Output the (X, Y) coordinate of the center of the cell containing the given text.  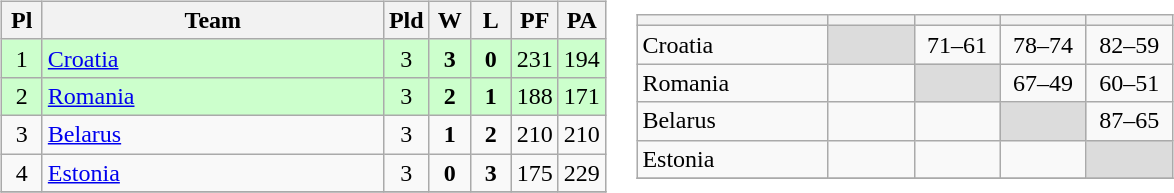
L (490, 20)
71–61 (957, 45)
188 (534, 96)
PF (534, 20)
PA (582, 20)
60–51 (1129, 83)
Pl (22, 20)
Pld (406, 20)
82–59 (1129, 45)
231 (534, 58)
87–65 (1129, 121)
175 (534, 173)
171 (582, 96)
4 (22, 173)
78–74 (1043, 45)
Team (212, 20)
194 (582, 58)
229 (582, 173)
W (450, 20)
67–49 (1043, 83)
